Return the [x, y] coordinate for the center point of the cell that contains the specified text.  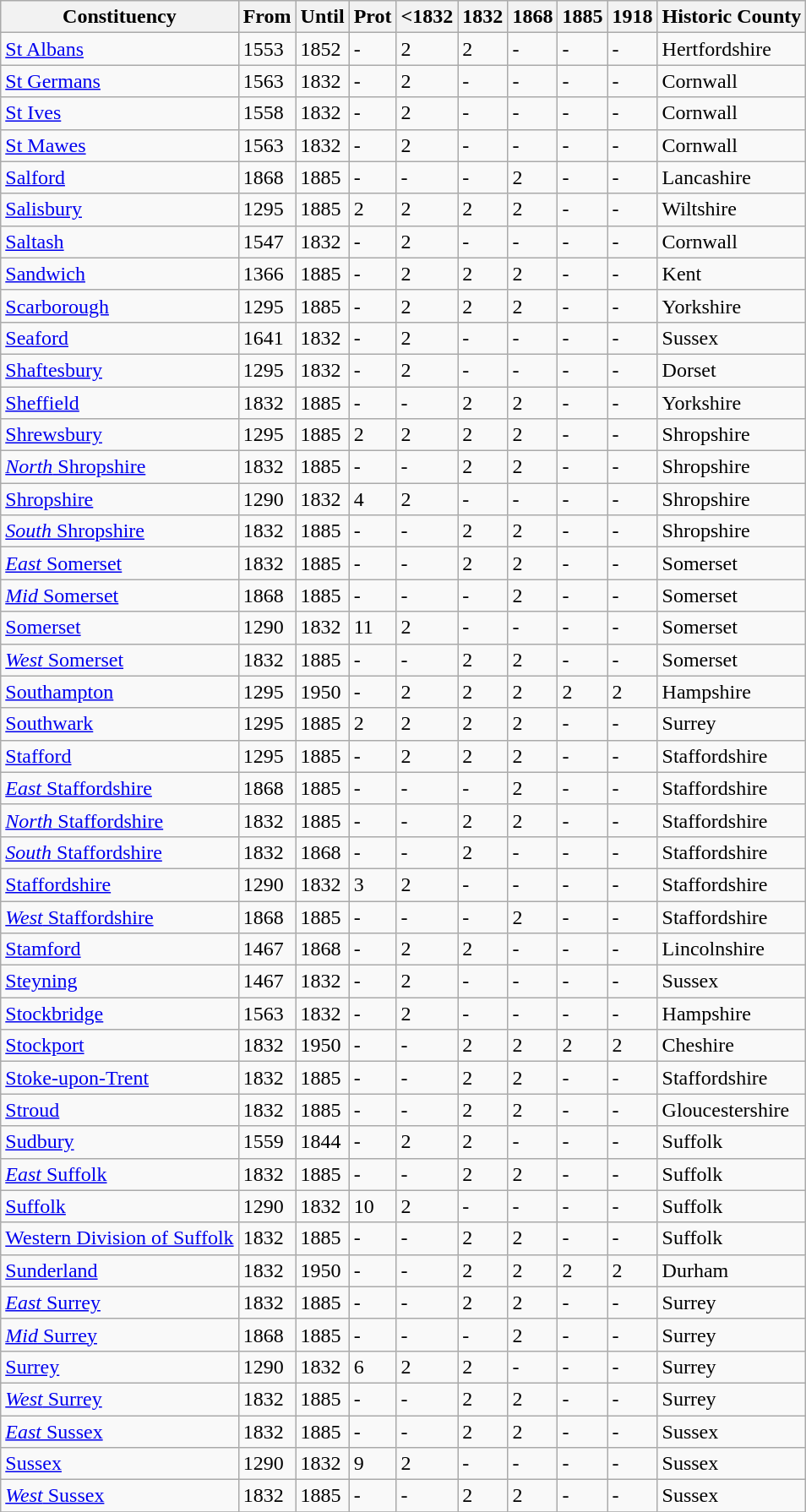
4 [373, 499]
Saltash [120, 242]
3 [373, 884]
9 [373, 1464]
St Ives [120, 113]
Durham [732, 1270]
Sheffield [120, 403]
South Shropshire [120, 531]
East Sussex [120, 1432]
Cheshire [732, 1046]
Dorset [732, 370]
East Surrey [120, 1303]
Shrewsbury [120, 435]
1366 [267, 274]
Stafford [120, 756]
Southampton [120, 692]
Scarborough [120, 306]
Salford [120, 177]
Kent [732, 274]
West Sussex [120, 1496]
West Surrey [120, 1399]
West Somerset [120, 660]
1553 [267, 49]
East Suffolk [120, 1174]
East Somerset [120, 563]
North Shropshire [120, 467]
1558 [267, 113]
Sudbury [120, 1142]
1918 [632, 17]
Sunderland [120, 1270]
Lincolnshire [732, 949]
Seaford [120, 338]
Shaftesbury [120, 370]
Historic County [732, 17]
Gloucestershire [732, 1110]
1844 [323, 1142]
Steyning [120, 982]
Stamford [120, 949]
Wiltshire [732, 209]
1641 [267, 338]
North Staffordshire [120, 820]
Sandwich [120, 274]
6 [373, 1367]
Southwark [120, 724]
From [267, 17]
Stockbridge [120, 1014]
1852 [323, 49]
Until [323, 17]
Hertfordshire [732, 49]
St Mawes [120, 145]
West Staffordshire [120, 916]
10 [373, 1206]
East Staffordshire [120, 788]
Stoke-upon-Trent [120, 1078]
Mid Surrey [120, 1335]
Salisbury [120, 209]
1547 [267, 242]
Stockport [120, 1046]
St Albans [120, 49]
St Germans [120, 81]
Lancashire [732, 177]
Constituency [120, 17]
South Staffordshire [120, 852]
Mid Somerset [120, 596]
Stroud [120, 1110]
1559 [267, 1142]
Western Division of Suffolk [120, 1238]
<1832 [428, 17]
11 [373, 628]
Prot [373, 17]
